Search for the cell housing the specified text and yield its [X, Y] center coordinate. 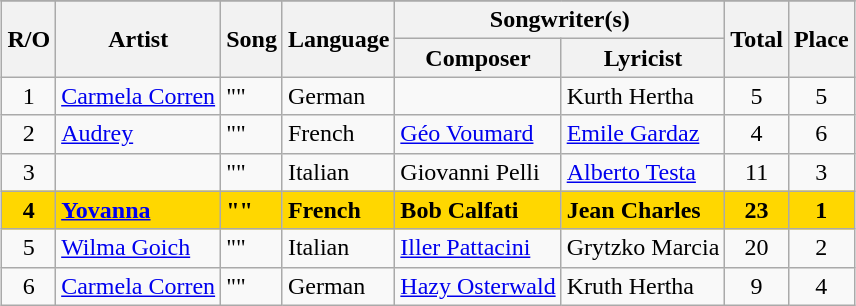
Giovanni Pelli [478, 172]
Iller Pattacini [478, 248]
Total [757, 39]
Language [338, 39]
Lyricist [643, 58]
Artist [138, 39]
Grytzko Marcia [643, 248]
23 [757, 210]
Emile Gardaz [643, 134]
11 [757, 172]
Wilma Goich [138, 248]
Jean Charles [643, 210]
Songwriter(s) [560, 20]
Composer [478, 58]
Place [821, 39]
R/O [29, 39]
20 [757, 248]
Yovanna [138, 210]
Audrey [138, 134]
Hazy Osterwald [478, 286]
9 [757, 286]
Géo Voumard [478, 134]
Bob Calfati [478, 210]
Alberto Testa [643, 172]
Song [252, 39]
Kruth Hertha [643, 286]
Kurth Hertha [643, 96]
